Scan for the cell matching the given text and deliver its (X, Y) coordinate at center. 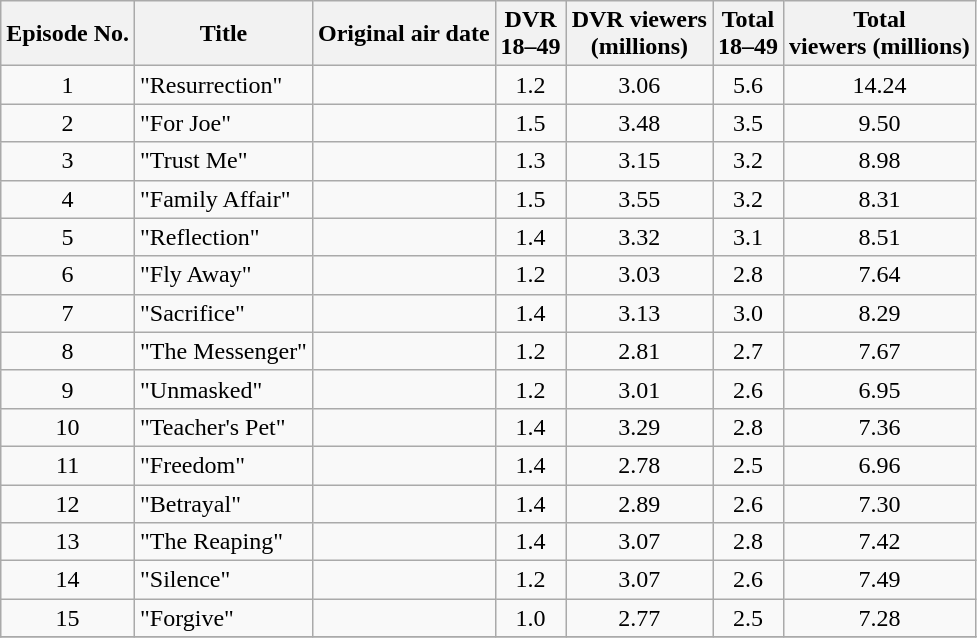
"Forgive" (224, 618)
3.06 (639, 85)
6.96 (880, 465)
DVR18–49 (530, 34)
8.29 (880, 313)
6 (68, 275)
"Unmasked" (224, 389)
7.30 (880, 503)
8.31 (880, 199)
"Sacrifice" (224, 313)
3.01 (639, 389)
3 (68, 161)
Episode No. (68, 34)
15 (68, 618)
3.03 (639, 275)
5.6 (748, 85)
14.24 (880, 85)
1.0 (530, 618)
"The Messenger" (224, 351)
3.32 (639, 237)
"Fly Away" (224, 275)
10 (68, 427)
7.42 (880, 542)
"For Joe" (224, 123)
7 (68, 313)
2.78 (639, 465)
"Resurrection" (224, 85)
3.5 (748, 123)
5 (68, 237)
3.55 (639, 199)
Original air date (404, 34)
Totalviewers (millions) (880, 34)
"Freedom" (224, 465)
1.3 (530, 161)
2.77 (639, 618)
3.15 (639, 161)
8 (68, 351)
7.67 (880, 351)
3.48 (639, 123)
12 (68, 503)
"Teacher's Pet" (224, 427)
"Family Affair" (224, 199)
7.64 (880, 275)
"Silence" (224, 580)
11 (68, 465)
9 (68, 389)
3.29 (639, 427)
7.28 (880, 618)
2.81 (639, 351)
2 (68, 123)
Title (224, 34)
3.0 (748, 313)
3.1 (748, 237)
"The Reaping" (224, 542)
DVR viewers(millions) (639, 34)
8.98 (880, 161)
Total18–49 (748, 34)
2.7 (748, 351)
"Trust Me" (224, 161)
7.36 (880, 427)
8.51 (880, 237)
4 (68, 199)
2.89 (639, 503)
3.13 (639, 313)
7.49 (880, 580)
1 (68, 85)
"Betrayal" (224, 503)
6.95 (880, 389)
"Reflection" (224, 237)
13 (68, 542)
14 (68, 580)
9.50 (880, 123)
